From the cell containing the given text, extract its center point as [X, Y] coordinate. 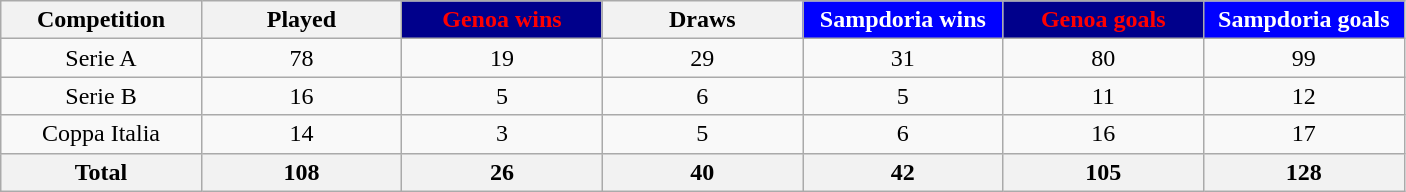
Sampdoria wins [903, 20]
26 [502, 172]
Played [301, 20]
Coppa Italia [101, 134]
Serie A [101, 58]
14 [301, 134]
3 [502, 134]
11 [1103, 96]
Genoa goals [1103, 20]
40 [702, 172]
80 [1103, 58]
17 [1304, 134]
Total [101, 172]
108 [301, 172]
Draws [702, 20]
Serie B [101, 96]
31 [903, 58]
Competition [101, 20]
Genoa wins [502, 20]
12 [1304, 96]
128 [1304, 172]
19 [502, 58]
99 [1304, 58]
Sampdoria goals [1304, 20]
29 [702, 58]
78 [301, 58]
105 [1103, 172]
42 [903, 172]
